Scan for the cell matching the given text and deliver its [x, y] coordinate at center. 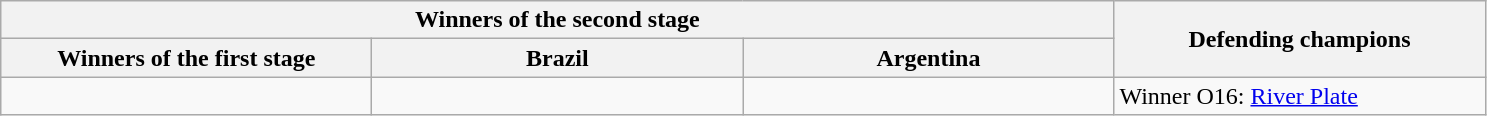
Winners of the first stage [186, 58]
Argentina [928, 58]
Brazil [558, 58]
Winner O16: River Plate [1300, 96]
Defending champions [1300, 39]
Winners of the second stage [558, 20]
